Extract the [X, Y] coordinate from the center of the cell holding the provided text.  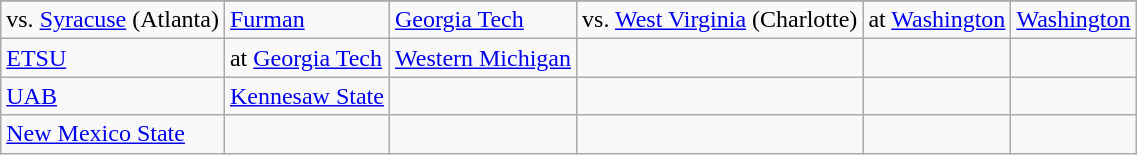
Western Michigan [482, 58]
New Mexico State [113, 134]
Furman [306, 20]
at Washington [937, 20]
Washington [1074, 20]
UAB [113, 96]
ETSU [113, 58]
at Georgia Tech [306, 58]
vs. Syracuse (Atlanta) [113, 20]
vs. West Virginia (Charlotte) [720, 20]
Georgia Tech [482, 20]
Kennesaw State [306, 96]
